Provide the (X, Y) coordinate of the cell's center where the given text is located.  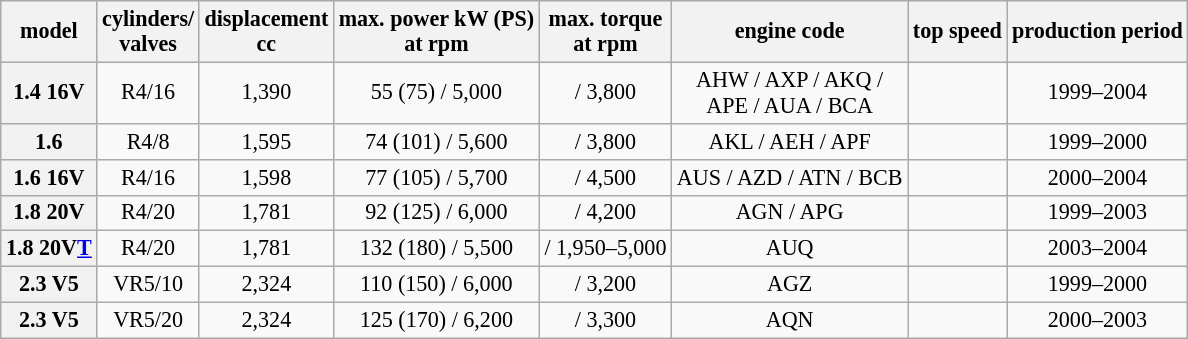
2003–2004 (1098, 249)
55 (75) / 5,000 (436, 92)
AHW / AXP / AKQ / APE / AUA / BCA (790, 92)
displacementcc (266, 30)
1.6 16V (49, 177)
132 (180) / 5,500 (436, 249)
/ 4,200 (605, 213)
/ 3,200 (605, 284)
top speed (958, 30)
1999–2004 (1098, 92)
/ 4,500 (605, 177)
engine code (790, 30)
AKL / AEH / APF (790, 141)
/ 3,300 (605, 320)
max. power kW (PS)at rpm (436, 30)
VR5/20 (148, 320)
max. torqueat rpm (605, 30)
AUS / AZD / ATN / BCB (790, 177)
AGZ (790, 284)
/ 1,950–5,000 (605, 249)
R4/8 (148, 141)
92 (125) / 6,000 (436, 213)
1.6 (49, 141)
AUQ (790, 249)
1.8 20V (49, 213)
1,390 (266, 92)
2000–2003 (1098, 320)
2000–2004 (1098, 177)
110 (150) / 6,000 (436, 284)
AQN (790, 320)
AGN / APG (790, 213)
production period (1098, 30)
77 (105) / 5,700 (436, 177)
VR5/10 (148, 284)
cylinders/valves (148, 30)
model (49, 30)
1999–2003 (1098, 213)
1,598 (266, 177)
1,595 (266, 141)
1.8 20VT (49, 249)
74 (101) / 5,600 (436, 141)
1.4 16V (49, 92)
125 (170) / 6,200 (436, 320)
